Return [X, Y] of the center of cell containing provided text 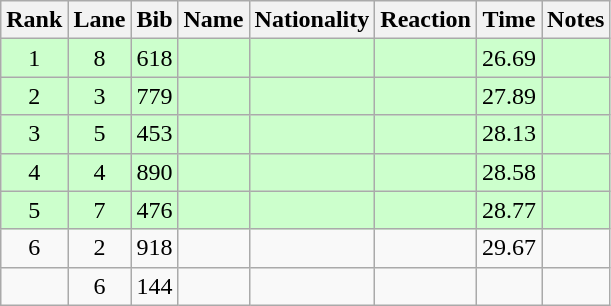
28.13 [510, 134]
890 [154, 172]
Lane [100, 20]
27.89 [510, 96]
1 [34, 58]
7 [100, 210]
Time [510, 20]
Rank [34, 20]
Nationality [312, 20]
618 [154, 58]
453 [154, 134]
28.77 [510, 210]
29.67 [510, 248]
779 [154, 96]
26.69 [510, 58]
Notes [576, 20]
476 [154, 210]
28.58 [510, 172]
Name [214, 20]
144 [154, 286]
918 [154, 248]
Bib [154, 20]
Reaction [426, 20]
8 [100, 58]
